Extract the [x, y] coordinate from the center of the cell holding the provided text.  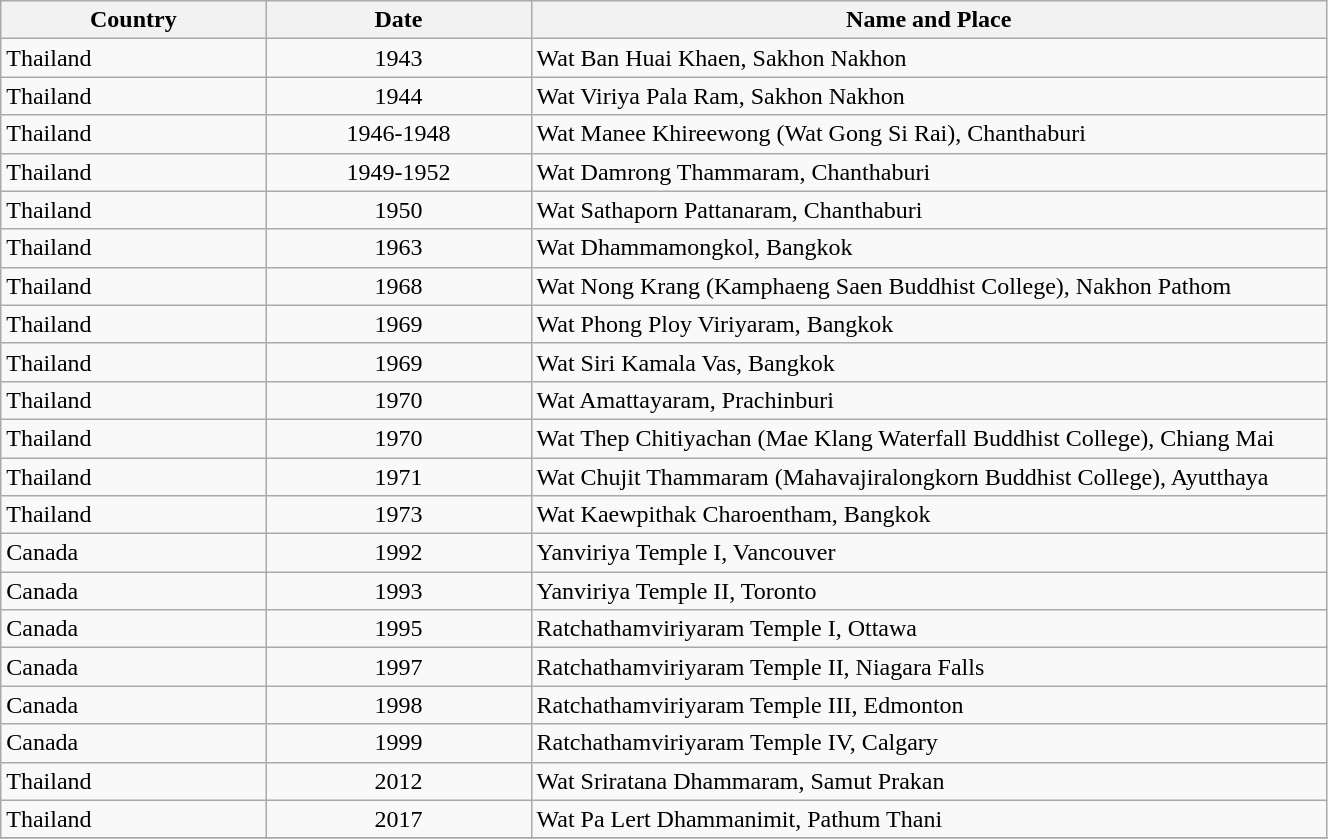
1949-1952 [398, 172]
1968 [398, 286]
Wat Damrong Thammaram, Chanthaburi [928, 172]
1946-1948 [398, 134]
Wat Chujit Thammaram (Mahavajiralongkorn Buddhist College), Ayutthaya [928, 477]
2012 [398, 781]
Wat Phong Ploy Viriyaram, Bangkok [928, 324]
1995 [398, 629]
Wat Kaewpithak Charoentham, Bangkok [928, 515]
1944 [398, 96]
Wat Siri Kamala Vas, Bangkok [928, 362]
Date [398, 20]
Wat Thep Chitiyachan (Mae Klang Waterfall Buddhist College), Chiang Mai [928, 438]
Ratchathamviriyaram Temple III, Edmonton [928, 705]
1997 [398, 667]
Yanviriya Temple II, Toronto [928, 591]
Wat Dhammamongkol, Bangkok [928, 248]
Wat Amattayaram, Prachinburi [928, 400]
1963 [398, 248]
2017 [398, 819]
Ratchathamviriyaram Temple I, Ottawa [928, 629]
Yanviriya Temple I, Vancouver [928, 553]
Wat Sriratana Dhammaram, Samut Prakan [928, 781]
Wat Nong Krang (Kamphaeng Saen Buddhist College), Nakhon Pathom [928, 286]
Wat Manee Khireewong (Wat Gong Si Rai), Chanthaburi [928, 134]
1998 [398, 705]
Name and Place [928, 20]
Wat Viriya Pala Ram, Sakhon Nakhon [928, 96]
Wat Ban Huai Khaen, Sakhon Nakhon [928, 58]
1950 [398, 210]
1999 [398, 743]
1992 [398, 553]
1943 [398, 58]
1993 [398, 591]
1973 [398, 515]
Country [134, 20]
Ratchathamviriyaram Temple IV, Calgary [928, 743]
Wat Sathaporn Pattanaram, Chanthaburi [928, 210]
1971 [398, 477]
Wat Pa Lert Dhammanimit, Pathum Thani [928, 819]
Ratchathamviriyaram Temple II, Niagara Falls [928, 667]
